Search for the cell housing the specified text and yield its (X, Y) center coordinate. 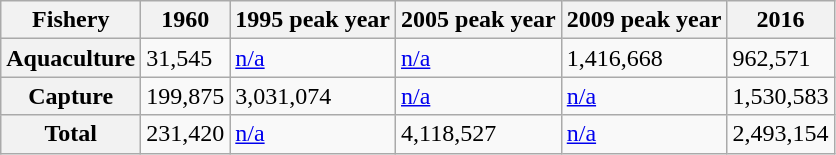
962,571 (780, 58)
2005 peak year (479, 20)
31,545 (186, 58)
2016 (780, 20)
1,530,583 (780, 96)
1995 peak year (313, 20)
Capture (71, 96)
1,416,668 (644, 58)
199,875 (186, 96)
2,493,154 (780, 134)
3,031,074 (313, 96)
2009 peak year (644, 20)
4,118,527 (479, 134)
Fishery (71, 20)
1960 (186, 20)
231,420 (186, 134)
Total (71, 134)
Aquaculture (71, 58)
